Detect which cell encompasses the target text, then output its (X, Y) center coordinate. 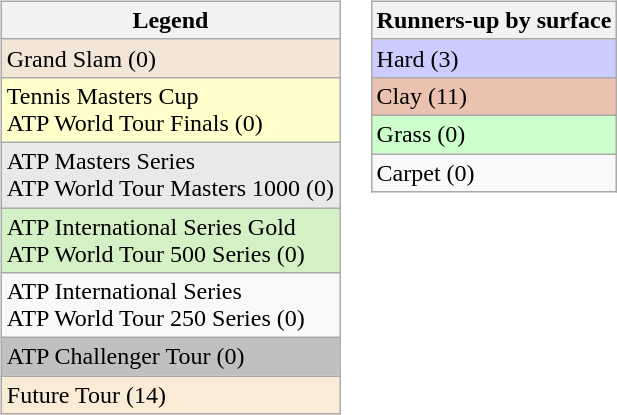
Grass (0) (494, 134)
Legend (170, 20)
Grand Slam (0) (170, 58)
Runners-up by surface (494, 20)
ATP Challenger Tour (0) (170, 357)
ATP International Series ATP World Tour 250 Series (0) (170, 306)
Clay (11) (494, 96)
ATP Masters Series ATP World Tour Masters 1000 (0) (170, 174)
ATP International Series Gold ATP World Tour 500 Series (0) (170, 240)
Tennis Masters Cup ATP World Tour Finals (0) (170, 110)
Future Tour (14) (170, 395)
Hard (3) (494, 58)
Carpet (0) (494, 173)
